Extract the [x, y] coordinate from the center of the cell holding the provided text.  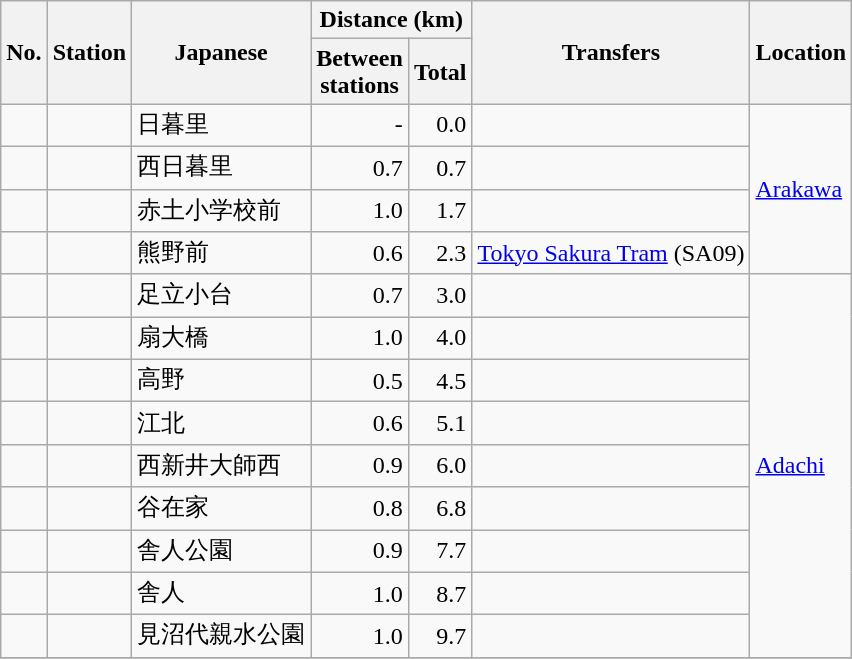
No. [24, 52]
4.5 [440, 380]
日暮里 [222, 126]
Arakawa [801, 189]
西日暮里 [222, 168]
8.7 [440, 594]
扇大橋 [222, 338]
西新井大師西 [222, 466]
6.0 [440, 466]
5.1 [440, 424]
熊野前 [222, 254]
4.0 [440, 338]
0.5 [360, 380]
足立小台 [222, 296]
Total [440, 72]
1.7 [440, 210]
江北 [222, 424]
0.8 [360, 508]
Japanese [222, 52]
6.8 [440, 508]
赤土小学校前 [222, 210]
0.0 [440, 126]
Location [801, 52]
Transfers [611, 52]
Distance (km) [392, 20]
舎人 [222, 594]
Adachi [801, 466]
谷在家 [222, 508]
2.3 [440, 254]
見沼代親水公園 [222, 636]
- [360, 126]
舎人公園 [222, 552]
Betweenstations [360, 72]
高野 [222, 380]
9.7 [440, 636]
Tokyo Sakura Tram (SA09) [611, 254]
3.0 [440, 296]
Station [89, 52]
7.7 [440, 552]
